From the cell containing the given text, extract its center point as [x, y] coordinate. 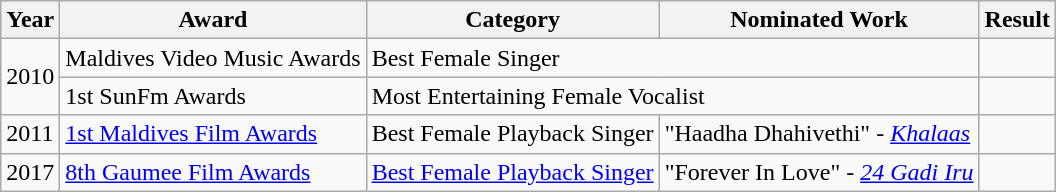
Result [1017, 20]
Best Female Singer [672, 58]
Maldives Video Music Awards [213, 58]
1st SunFm Awards [213, 96]
Most Entertaining Female Vocalist [672, 96]
"Forever In Love" - 24 Gadi Iru [819, 172]
1st Maldives Film Awards [213, 134]
"Haadha Dhahivethi" - Khalaas [819, 134]
Award [213, 20]
8th Gaumee Film Awards [213, 172]
2010 [30, 77]
2011 [30, 134]
2017 [30, 172]
Nominated Work [819, 20]
Year [30, 20]
Category [512, 20]
